Return the (X, Y) coordinate for the center point of the cell that contains the specified text.  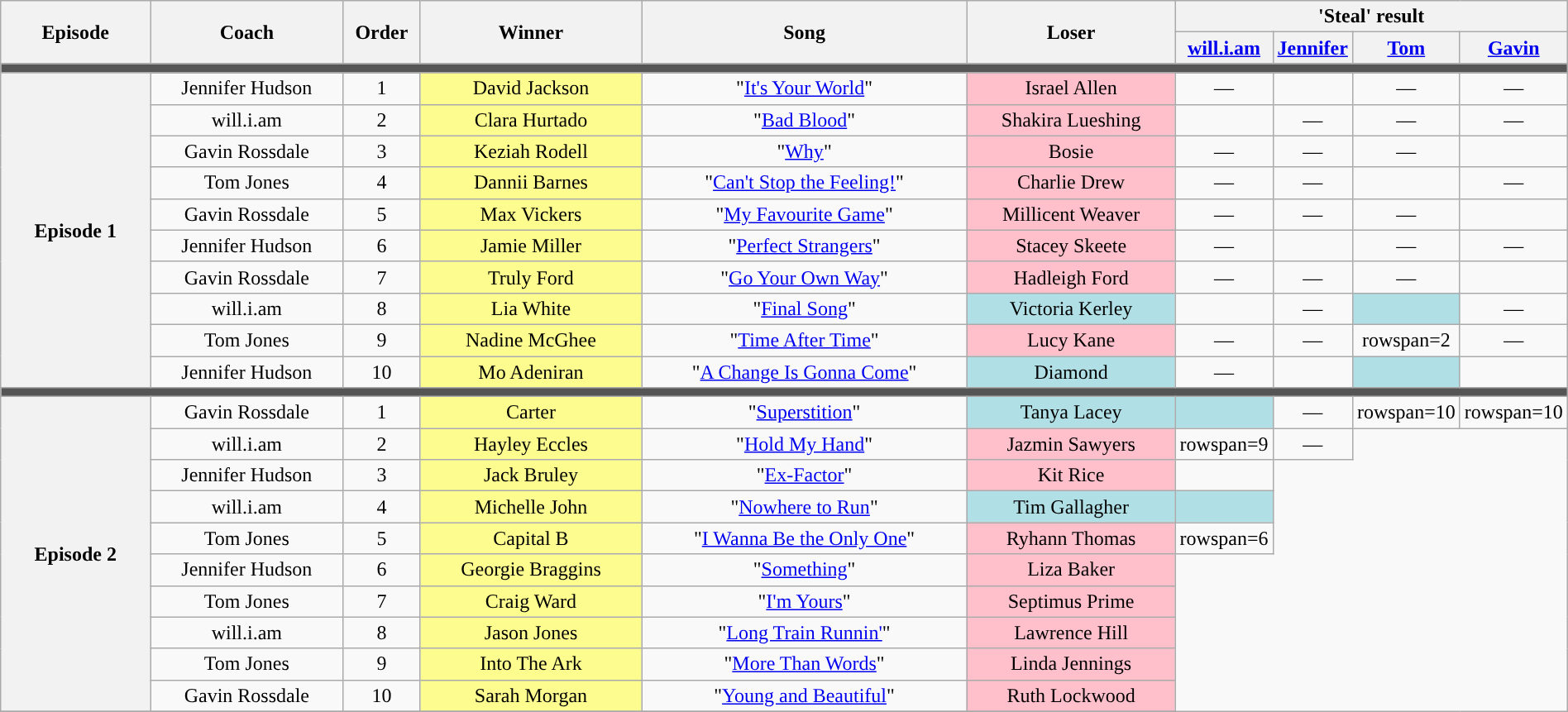
Episode 2 (76, 554)
Craig Ward (531, 601)
Millicent Weaver (1071, 214)
Tim Gallagher (1071, 507)
rowspan=9 (1224, 444)
"I Wanna Be the Only One" (804, 538)
Jack Bruley (531, 475)
Liza Baker (1071, 570)
Georgie Braggins (531, 570)
rowspan=6 (1224, 538)
"A Change Is Gonna Come" (804, 371)
Truly Ford (531, 277)
"Final Song" (804, 308)
Hadleigh Ford (1071, 277)
Jamie Miller (531, 246)
Mo Adeniran (531, 371)
Max Vickers (531, 214)
"Superstition" (804, 413)
Lia White (531, 308)
Coach (246, 32)
Keziah Rodell (531, 151)
Victoria Kerley (1071, 308)
Septimus Prime (1071, 601)
"More Than Words" (804, 664)
Kit Rice (1071, 475)
Jason Jones (531, 633)
"Hold My Hand" (804, 444)
"Can't Stop the Feeling!" (804, 183)
Ruth Lockwood (1071, 695)
Israel Allen (1071, 88)
Jennifer (1312, 48)
Nadine McGhee (531, 340)
Sarah Morgan (531, 695)
Into The Ark (531, 664)
"It's Your World" (804, 88)
"Nowhere to Run" (804, 507)
Episode 1 (76, 230)
Winner (531, 32)
Dannii Barnes (531, 183)
"Time After Time" (804, 340)
Clara Hurtado (531, 120)
Episode (76, 32)
David Jackson (531, 88)
Michelle John (531, 507)
Bosie (1071, 151)
"My Favourite Game" (804, 214)
Capital B (531, 538)
rowspan=2 (1406, 340)
"Something" (804, 570)
Song (804, 32)
"Why" (804, 151)
Lawrence Hill (1071, 633)
Diamond (1071, 371)
Ryhann Thomas (1071, 538)
"I'm Yours" (804, 601)
Tom (1406, 48)
"Bad Blood" (804, 120)
Stacey Skeete (1071, 246)
Loser (1071, 32)
Linda Jennings (1071, 664)
'Steal' result (1371, 17)
Order (382, 32)
"Go Your Own Way" (804, 277)
"Young and Beautiful" (804, 695)
"Long Train Runnin'" (804, 633)
Jazmin Sawyers (1071, 444)
Lucy Kane (1071, 340)
Tanya Lacey (1071, 413)
Gavin (1513, 48)
Shakira Lueshing (1071, 120)
Hayley Eccles (531, 444)
Carter (531, 413)
"Ex-Factor" (804, 475)
"Perfect Strangers" (804, 246)
Charlie Drew (1071, 183)
